Pinpoint the cell where the given text exists, returning its (x, y) midpoint coordinate. 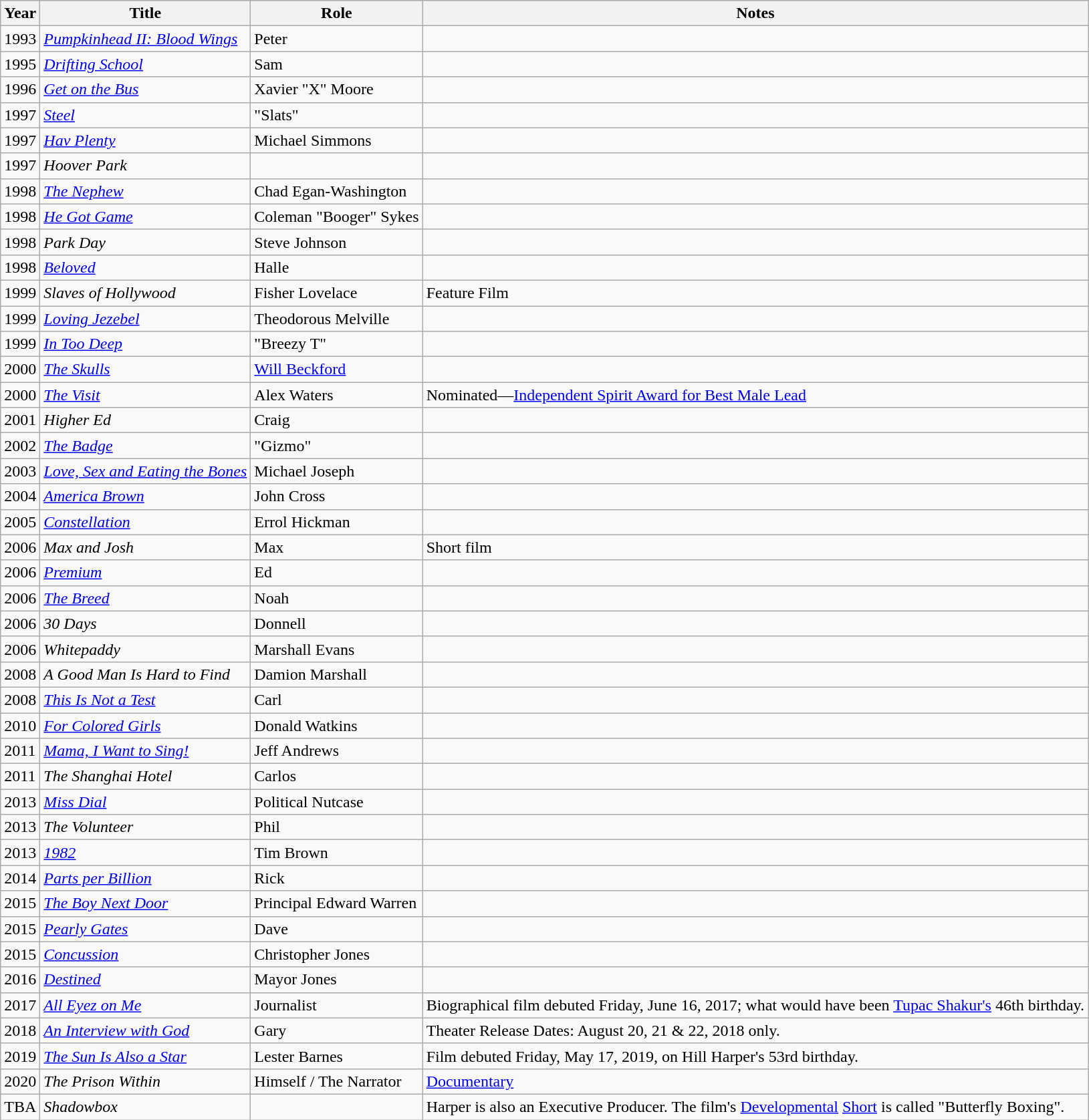
The Prison Within (146, 1081)
2002 (20, 446)
Tim Brown (337, 853)
Feature Film (755, 293)
The Visit (146, 395)
30 Days (146, 623)
Theater Release Dates: August 20, 21 & 22, 2018 only. (755, 1030)
Harper is also an Executive Producer. The film's Developmental Short is called "Butterfly Boxing". (755, 1107)
Nominated—Independent Spirit Award for Best Male Lead (755, 395)
All Eyez on Me (146, 1005)
For Colored Girls (146, 725)
Carlos (337, 777)
A Good Man Is Hard to Find (146, 674)
Halle (337, 267)
Loving Jezebel (146, 319)
Damion Marshall (337, 674)
Constellation (146, 522)
Get on the Bus (146, 90)
1982 (146, 853)
2017 (20, 1005)
The Shanghai Hotel (146, 777)
Whitepaddy (146, 649)
Gary (337, 1030)
2001 (20, 420)
Political Nutcase (337, 802)
In Too Deep (146, 344)
Jeff Andrews (337, 751)
1995 (20, 64)
Higher Ed (146, 420)
The Badge (146, 446)
Title (146, 13)
The Skulls (146, 370)
"Breezy T" (337, 344)
Christopher Jones (337, 954)
Love, Sex and Eating the Bones (146, 471)
Pumpkinhead II: Blood Wings (146, 39)
"Slats" (337, 115)
2005 (20, 522)
Phil (337, 827)
2014 (20, 878)
Biographical film debuted Friday, June 16, 2017; what would have been Tupac Shakur's 46th birthday. (755, 1005)
Xavier "X" Moore (337, 90)
Role (337, 13)
"Gizmo" (337, 446)
Parts per Billion (146, 878)
Principal Edward Warren (337, 903)
Theodorous Melville (337, 319)
Steve Johnson (337, 242)
The Volunteer (146, 827)
Donald Watkins (337, 725)
The Breed (146, 598)
Chad Egan-Washington (337, 191)
Will Beckford (337, 370)
Donnell (337, 623)
Steel (146, 115)
He Got Game (146, 217)
An Interview with God (146, 1030)
America Brown (146, 497)
2016 (20, 980)
Errol Hickman (337, 522)
Rick (337, 878)
TBA (20, 1107)
Park Day (146, 242)
1996 (20, 90)
Premium (146, 573)
Alex Waters (337, 395)
Short film (755, 547)
Ed (337, 573)
Michael Joseph (337, 471)
Drifting School (146, 64)
2004 (20, 497)
Beloved (146, 267)
Carl (337, 700)
Shadowbox (146, 1107)
Himself / The Narrator (337, 1081)
Hav Plenty (146, 140)
Mama, I Want to Sing! (146, 751)
1993 (20, 39)
Year (20, 13)
Hoover Park (146, 166)
Notes (755, 13)
Lester Barnes (337, 1056)
Max (337, 547)
2010 (20, 725)
Miss Dial (146, 802)
Film debuted Friday, May 17, 2019, on Hill Harper's 53rd birthday. (755, 1056)
The Nephew (146, 191)
Fisher Lovelace (337, 293)
2019 (20, 1056)
Slaves of Hollywood (146, 293)
The Sun Is Also a Star (146, 1056)
Coleman "Booger" Sykes (337, 217)
Pearly Gates (146, 929)
The Boy Next Door (146, 903)
2018 (20, 1030)
Dave (337, 929)
John Cross (337, 497)
Journalist (337, 1005)
This Is Not a Test (146, 700)
Concussion (146, 954)
Max and Josh (146, 547)
Mayor Jones (337, 980)
Documentary (755, 1081)
Sam (337, 64)
Marshall Evans (337, 649)
Craig (337, 420)
Destined (146, 980)
Noah (337, 598)
Peter (337, 39)
Michael Simmons (337, 140)
2020 (20, 1081)
2003 (20, 471)
